Pinpoint the cell where the given text exists, returning its [X, Y] midpoint coordinate. 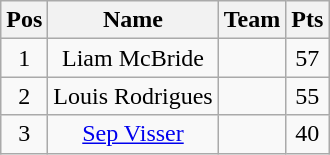
Team [252, 20]
3 [24, 134]
Pts [308, 20]
40 [308, 134]
57 [308, 58]
Name [133, 20]
Sep Visser [133, 134]
Pos [24, 20]
Liam McBride [133, 58]
Louis Rodrigues [133, 96]
1 [24, 58]
2 [24, 96]
55 [308, 96]
